Identify which cell holds the provided text, then report its [x, y] central coordinate. 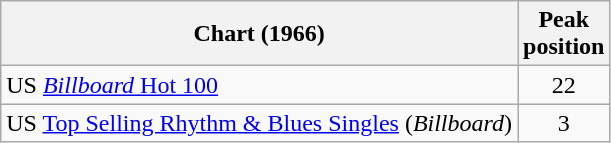
3 [564, 123]
US Top Selling Rhythm & Blues Singles (Billboard) [260, 123]
US Billboard Hot 100 [260, 85]
22 [564, 85]
Peakposition [564, 34]
Chart (1966) [260, 34]
